Find where the given text appears and provide that cell's center as [X, Y] coordinate. 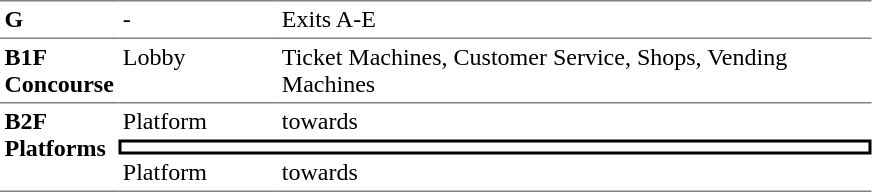
B2FPlatforms [59, 148]
- [198, 19]
Lobby [198, 71]
Ticket Machines, Customer Service, Shops, Vending Machines [574, 71]
G [59, 19]
Exits A-E [574, 19]
B1FConcourse [59, 71]
